Identify which cell holds the provided text, then report its (x, y) central coordinate. 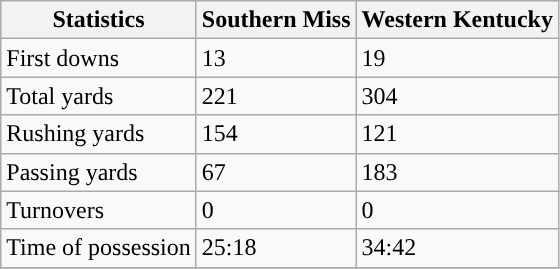
Passing yards (99, 172)
34:42 (457, 248)
121 (457, 134)
221 (276, 96)
25:18 (276, 248)
Time of possession (99, 248)
19 (457, 58)
Total yards (99, 96)
67 (276, 172)
Turnovers (99, 210)
Statistics (99, 20)
Southern Miss (276, 20)
304 (457, 96)
Western Kentucky (457, 20)
183 (457, 172)
Rushing yards (99, 134)
154 (276, 134)
First downs (99, 58)
13 (276, 58)
